Search for the cell housing the specified text and yield its [x, y] center coordinate. 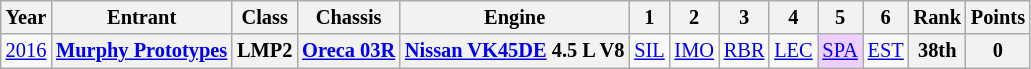
Class [264, 17]
Murphy Prototypes [142, 51]
Nissan VK45DE 4.5 L V8 [514, 51]
3 [744, 17]
EST [886, 51]
Chassis [348, 17]
Oreca 03R [348, 51]
Year [26, 17]
IMO [694, 51]
2016 [26, 51]
Points [998, 17]
SIL [649, 51]
Engine [514, 17]
6 [886, 17]
Entrant [142, 17]
0 [998, 51]
1 [649, 17]
SPA [840, 51]
2 [694, 17]
LMP2 [264, 51]
38th [938, 51]
4 [793, 17]
Rank [938, 17]
RBR [744, 51]
5 [840, 17]
LEC [793, 51]
